Determine the (X, Y) coordinate at the center of the cell enclosing the given text.  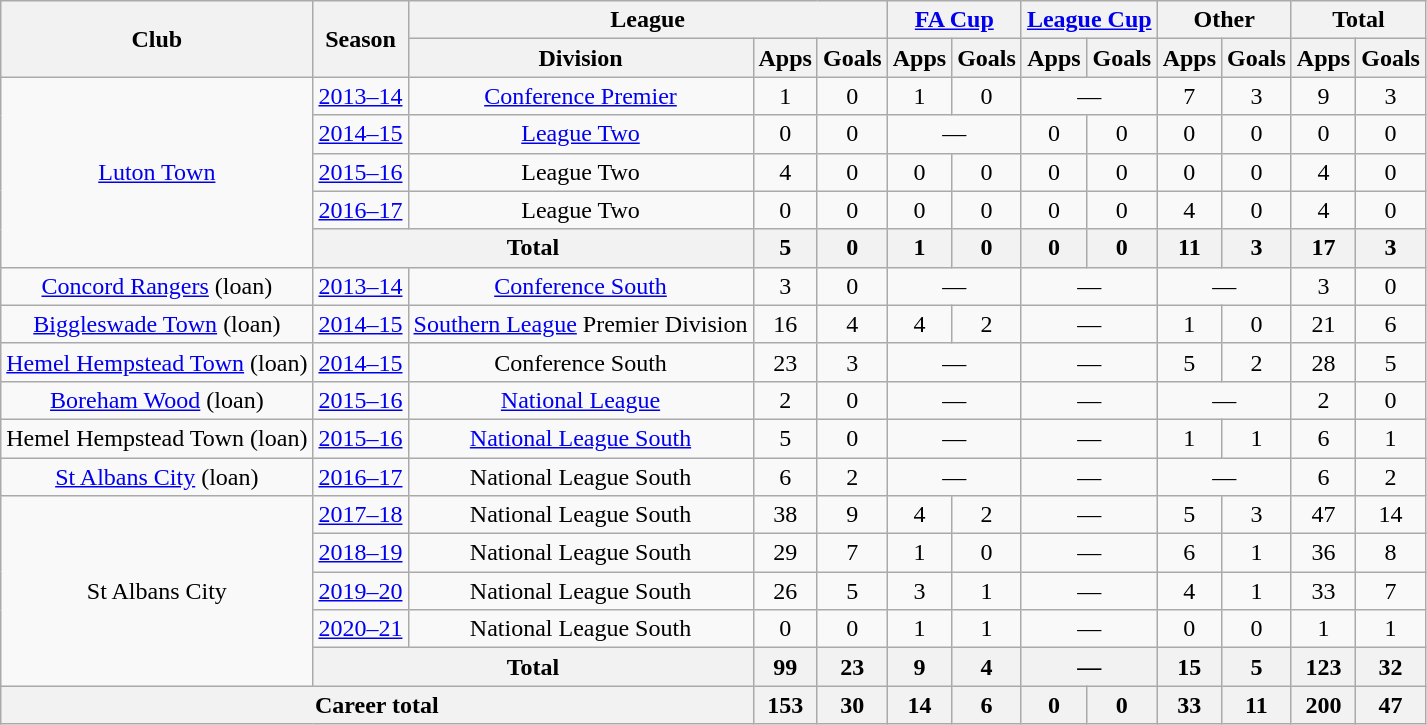
21 (1323, 324)
Career total (377, 705)
League Cup (1089, 20)
Club (157, 39)
17 (1323, 248)
99 (785, 667)
St Albans City (loan) (157, 477)
St Albans City (157, 591)
Biggleswade Town (loan) (157, 324)
15 (1189, 667)
2018–19 (360, 553)
29 (785, 553)
Season (360, 39)
38 (785, 515)
28 (1323, 362)
Other (1224, 20)
26 (785, 591)
200 (1323, 705)
National League (580, 400)
Boreham Wood (loan) (157, 400)
Conference Premier (580, 96)
League (648, 20)
Luton Town (157, 172)
16 (785, 324)
FA Cup (954, 20)
Concord Rangers (loan) (157, 286)
Division (580, 58)
8 (1391, 553)
2020–21 (360, 629)
123 (1323, 667)
32 (1391, 667)
Southern League Premier Division (580, 324)
153 (785, 705)
36 (1323, 553)
30 (852, 705)
2017–18 (360, 515)
2019–20 (360, 591)
